Scan for the cell matching the given text and deliver its [x, y] coordinate at center. 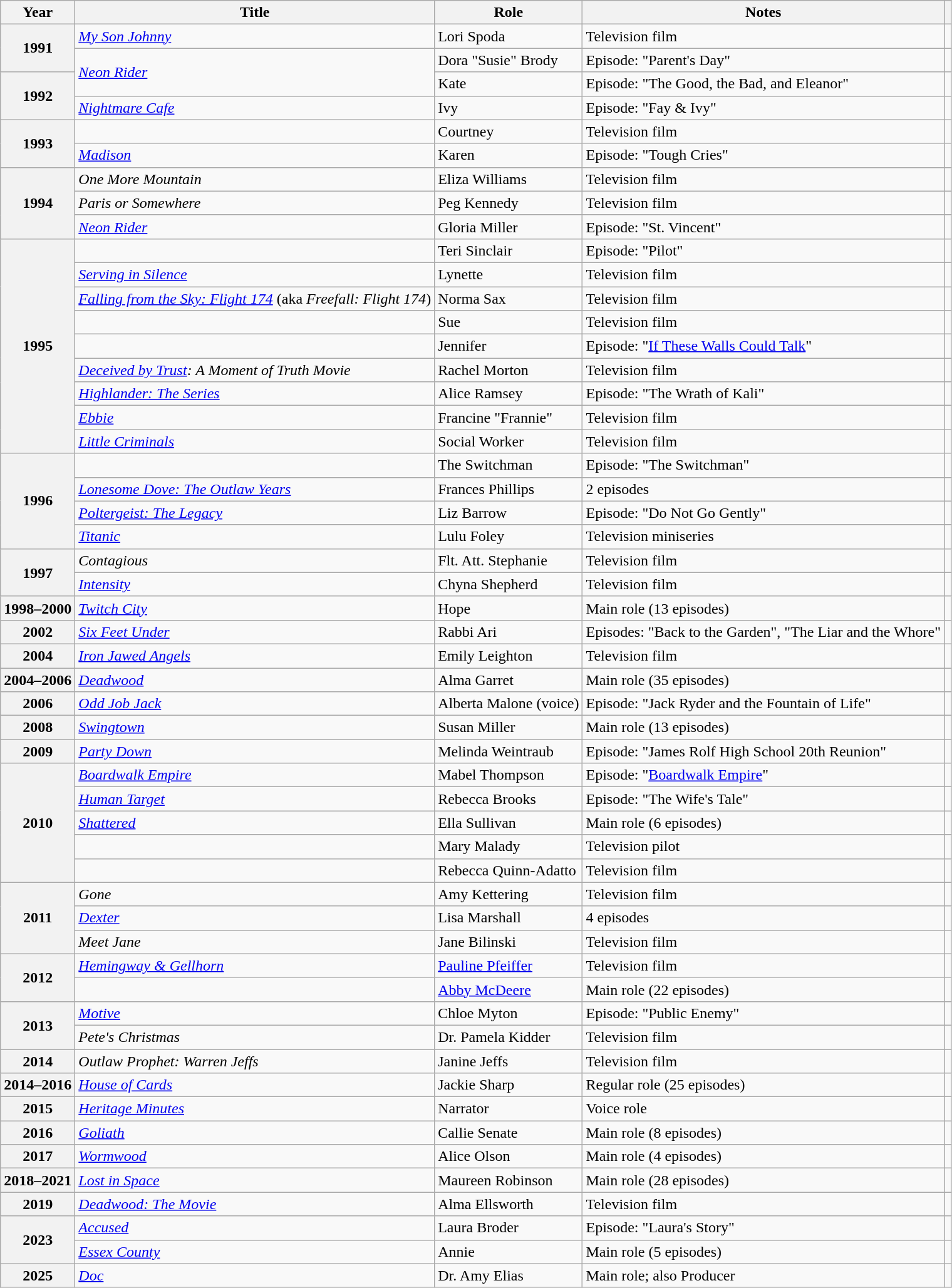
Doc [255, 1275]
Goliath [255, 1133]
Chyna Shepherd [509, 584]
Courtney [509, 131]
1991 [38, 48]
Titanic [255, 537]
Intensity [255, 584]
Gloria Miller [509, 227]
Serving in Silence [255, 274]
Episode: "The Wrath of Kali" [763, 394]
1998–2000 [38, 608]
Wormwood [255, 1157]
Lost in Space [255, 1180]
Madison [255, 155]
Episode: "Do Not Go Gently" [763, 513]
Dr. Amy Elias [509, 1275]
Deadwood [255, 679]
2015 [38, 1109]
Jane Bilinski [509, 942]
2006 [38, 704]
1996 [38, 501]
Falling from the Sky: Flight 174 (aka Freefall: Flight 174) [255, 299]
Karen [509, 155]
Main role (35 episodes) [763, 679]
Frances Phillips [509, 489]
Episode: "Public Enemy" [763, 1013]
2014 [38, 1061]
Accused [255, 1228]
Episode: "If These Walls Could Talk" [763, 346]
Jackie Sharp [509, 1085]
Dr. Pamela Kidder [509, 1037]
Lonesome Dove: The Outlaw Years [255, 489]
Main role (4 episodes) [763, 1157]
2 episodes [763, 489]
1995 [38, 346]
Rabbi Ari [509, 632]
Odd Job Jack [255, 704]
Gone [255, 894]
My Son Johnny [255, 36]
Ella Sullivan [509, 823]
Melinda Weintraub [509, 751]
Dora "Susie" Brody [509, 60]
Rebecca Quinn-Adatto [509, 870]
Little Criminals [255, 441]
Regular role (25 episodes) [763, 1085]
Episode: "Jack Ryder and the Fountain of Life" [763, 704]
Episode: "Boardwalk Empire" [763, 775]
2019 [38, 1204]
House of Cards [255, 1085]
Alma Garret [509, 679]
Abby McDeere [509, 989]
Main role; also Producer [763, 1275]
Hemingway & Gellhorn [255, 966]
Main role (22 episodes) [763, 989]
Episode: "Tough Cries" [763, 155]
Norma Sax [509, 299]
Flt. Att. Stephanie [509, 560]
Episode: "Fay & Ivy" [763, 108]
Susan Miller [509, 728]
Narrator [509, 1109]
Television pilot [763, 847]
2011 [38, 918]
Role [509, 13]
Lisa Marshall [509, 918]
Lulu Foley [509, 537]
Six Feet Under [255, 632]
Essex County [255, 1252]
2002 [38, 632]
1997 [38, 572]
Human Target [255, 799]
Deadwood: The Movie [255, 1204]
1994 [38, 203]
Meet Jane [255, 942]
Laura Broder [509, 1228]
Alma Ellsworth [509, 1204]
Main role (5 episodes) [763, 1252]
Callie Senate [509, 1133]
Lori Spoda [509, 36]
Pete's Christmas [255, 1037]
Alice Ramsey [509, 394]
Episode: "The Wife's Tale" [763, 799]
Episode: "James Rolf High School 20th Reunion" [763, 751]
Janine Jeffs [509, 1061]
Liz Barrow [509, 513]
Lynette [509, 274]
2012 [38, 977]
Ebbie [255, 418]
Episode: "St. Vincent" [763, 227]
The Switchman [509, 465]
Main role (28 episodes) [763, 1180]
Kate [509, 84]
Episode: "The Switchman" [763, 465]
2023 [38, 1240]
Emily Leighton [509, 656]
Rachel Morton [509, 370]
Sue [509, 322]
2017 [38, 1157]
Chloe Myton [509, 1013]
2018–2021 [38, 1180]
2009 [38, 751]
Nightmare Cafe [255, 108]
Deceived by Trust: A Moment of Truth Movie [255, 370]
Ivy [509, 108]
Alice Olson [509, 1157]
Francine "Frannie" [509, 418]
Annie [509, 1252]
Alberta Malone (voice) [509, 704]
2014–2016 [38, 1085]
Party Down [255, 751]
Social Worker [509, 441]
Teri Sinclair [509, 250]
Outlaw Prophet: Warren Jeffs [255, 1061]
One More Mountain [255, 179]
Boardwalk Empire [255, 775]
Shattered [255, 823]
Episode: "Pilot" [763, 250]
Mabel Thompson [509, 775]
2013 [38, 1025]
1992 [38, 96]
Swingtown [255, 728]
Paris or Somewhere [255, 203]
Contagious [255, 560]
2010 [38, 823]
2004–2006 [38, 679]
Main role (8 episodes) [763, 1133]
Dexter [255, 918]
Episode: "Laura's Story" [763, 1228]
Pauline Pfeiffer [509, 966]
Peg Kennedy [509, 203]
Highlander: The Series [255, 394]
Amy Kettering [509, 894]
1993 [38, 143]
Main role (6 episodes) [763, 823]
Year [38, 13]
4 episodes [763, 918]
Twitch City [255, 608]
2025 [38, 1275]
Eliza Williams [509, 179]
2008 [38, 728]
Jennifer [509, 346]
Hope [509, 608]
Iron Jawed Angels [255, 656]
Title [255, 13]
Voice role [763, 1109]
Episode: "Parent's Day" [763, 60]
Episode: "The Good, the Bad, and Eleanor" [763, 84]
Motive [255, 1013]
Poltergeist: The Legacy [255, 513]
Heritage Minutes [255, 1109]
2016 [38, 1133]
Episodes: "Back to the Garden", "The Liar and the Whore" [763, 632]
Television miniseries [763, 537]
Maureen Robinson [509, 1180]
Mary Malady [509, 847]
Rebecca Brooks [509, 799]
Notes [763, 13]
2004 [38, 656]
